Scan for the cell matching the given text and deliver its (x, y) coordinate at center. 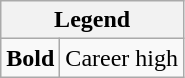
Career high (122, 58)
Bold (30, 58)
Legend (92, 20)
